From the cell containing the given text, extract its center point as (X, Y) coordinate. 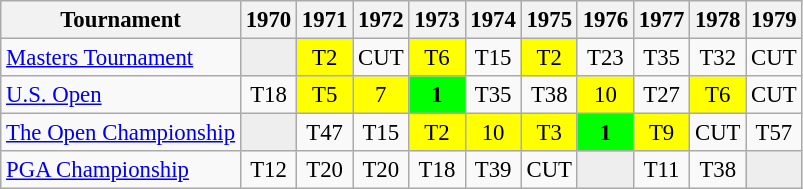
T39 (493, 170)
T9 (661, 133)
T11 (661, 170)
1971 (325, 20)
1972 (381, 20)
1974 (493, 20)
T27 (661, 95)
The Open Championship (121, 133)
1979 (774, 20)
PGA Championship (121, 170)
T5 (325, 95)
1977 (661, 20)
T3 (549, 133)
7 (381, 95)
1973 (437, 20)
1975 (549, 20)
T32 (718, 58)
U.S. Open (121, 95)
1978 (718, 20)
1970 (268, 20)
T47 (325, 133)
Tournament (121, 20)
T23 (605, 58)
1976 (605, 20)
T57 (774, 133)
T12 (268, 170)
Masters Tournament (121, 58)
